Extract the (x, y) coordinate from the center of the cell holding the provided text.  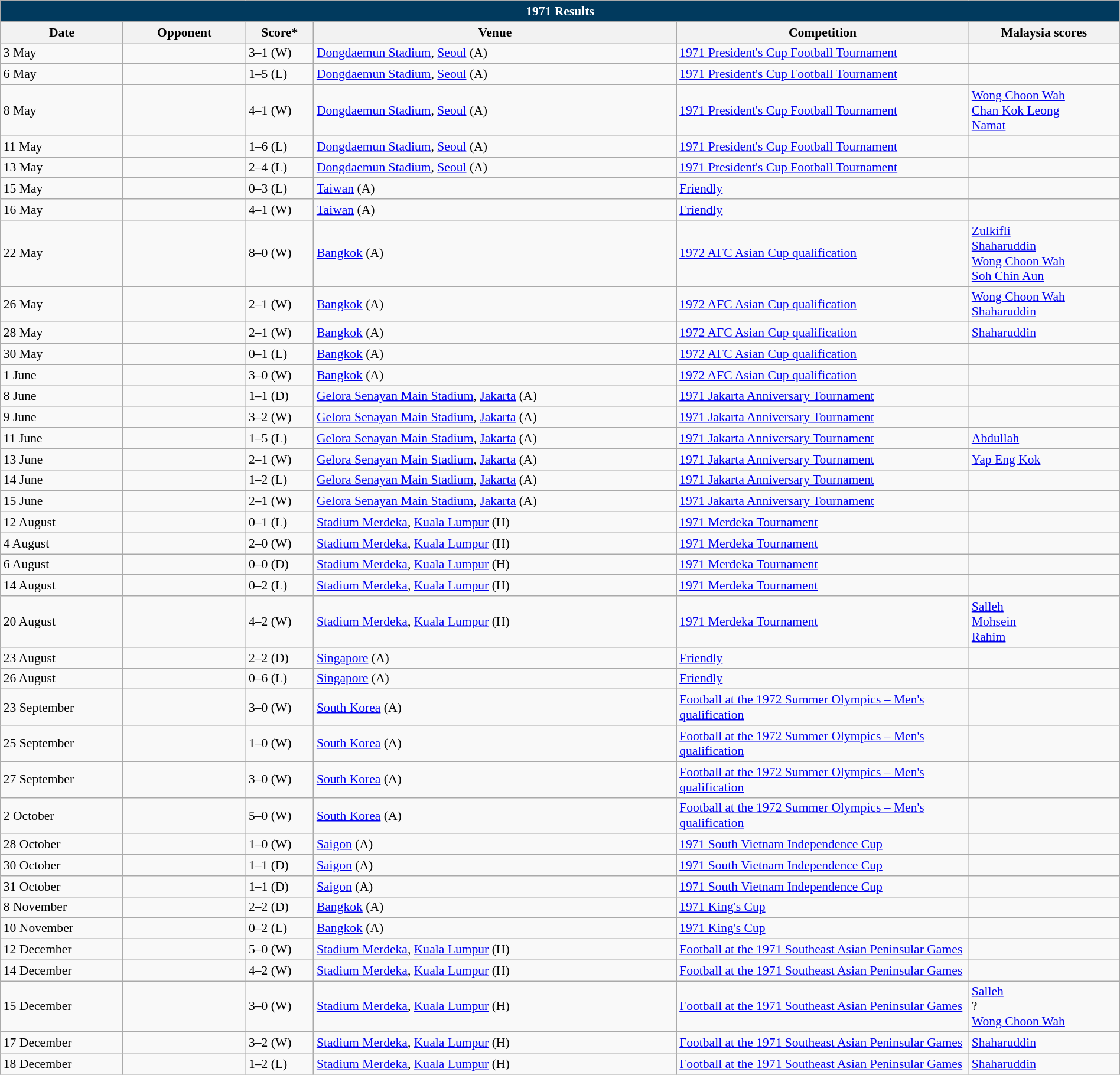
8 November (62, 907)
0–6 (L) (280, 679)
15 December (62, 1006)
28 October (62, 845)
Competition (822, 32)
8 June (62, 396)
0–3 (L) (280, 189)
2–0 (W) (280, 543)
22 May (62, 253)
27 September (62, 780)
8–0 (W) (280, 253)
3 May (62, 53)
14 August (62, 586)
12 December (62, 950)
Abdullah (1044, 438)
1–6 (L) (280, 146)
Yap Eng Kok (1044, 460)
2–4 (L) (280, 168)
8 May (62, 111)
1971 Results (560, 11)
25 September (62, 743)
6 May (62, 74)
31 October (62, 887)
16 May (62, 210)
11 June (62, 438)
Malaysia scores (1044, 32)
3–1 (W) (280, 53)
26 August (62, 679)
Salleh ? Wong Choon Wah (1044, 1006)
6 August (62, 565)
14 June (62, 480)
23 September (62, 708)
Opponent (184, 32)
12 August (62, 523)
0–0 (D) (280, 565)
Score* (280, 32)
17 December (62, 1043)
18 December (62, 1064)
9 June (62, 418)
20 August (62, 621)
Date (62, 32)
11 May (62, 146)
30 October (62, 865)
10 November (62, 929)
Zulkifli Shaharuddin Wong Choon Wah Soh Chin Aun (1044, 253)
4 August (62, 543)
1 June (62, 375)
Wong Choon Wah Shaharuddin (1044, 305)
15 June (62, 501)
13 May (62, 168)
Venue (495, 32)
15 May (62, 189)
13 June (62, 460)
26 May (62, 305)
Salleh Mohsein Rahim (1044, 621)
30 May (62, 354)
14 December (62, 970)
Wong Choon Wah Chan Kok Leong Namat (1044, 111)
23 August (62, 658)
28 May (62, 333)
2 October (62, 815)
